Return the [X, Y] coordinate for the center point of the cell that contains the specified text.  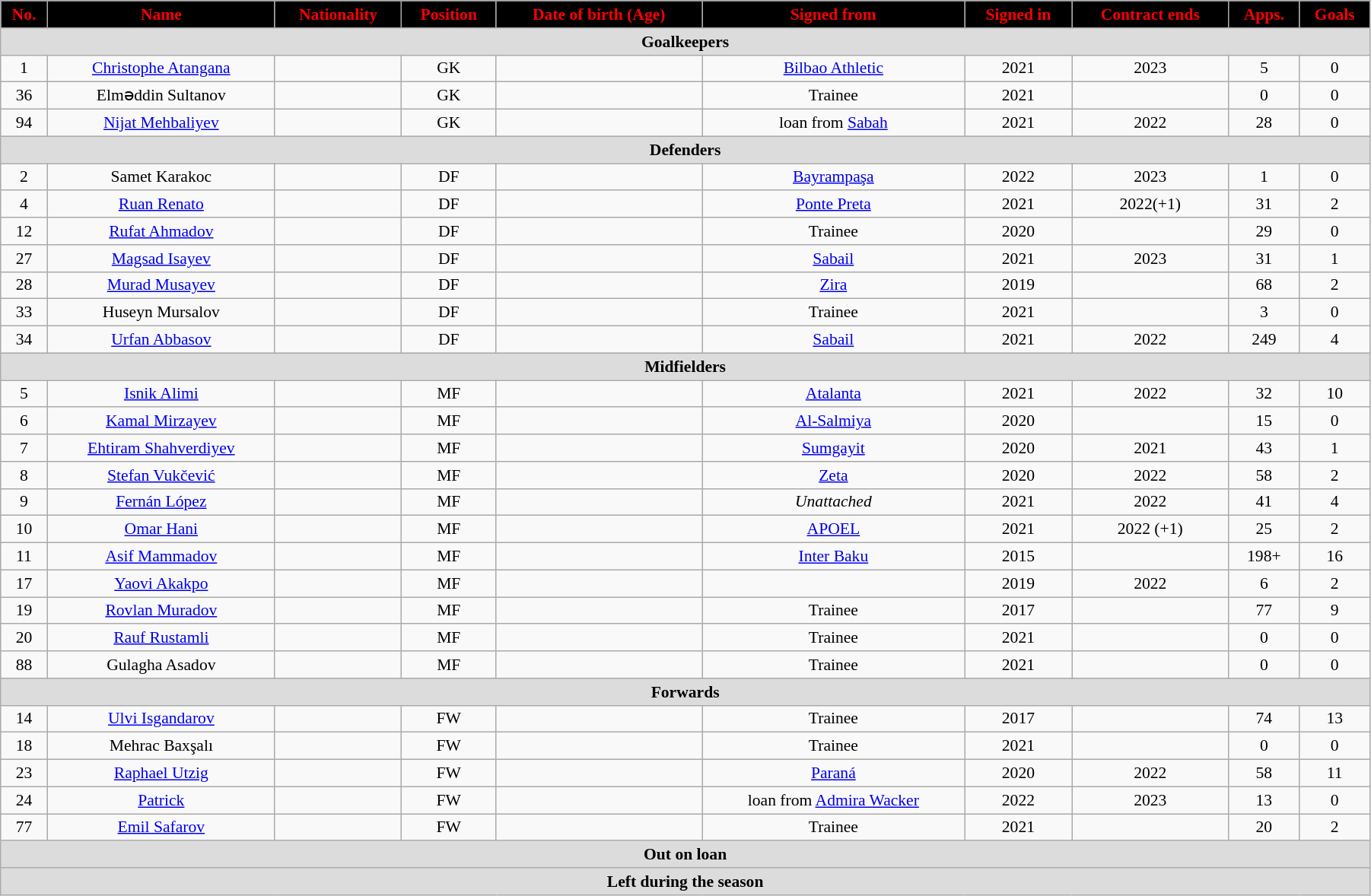
Inter Baku [834, 557]
Omar Hani [161, 529]
19 [24, 611]
2015 [1018, 557]
8 [24, 475]
15 [1264, 421]
Position [449, 14]
Defenders [685, 150]
Isnik Alimi [161, 394]
29 [1264, 231]
Left during the season [685, 882]
Rufat Ahmadov [161, 231]
33 [24, 313]
Rauf Rustamli [161, 638]
74 [1264, 719]
Nationality [338, 14]
Christophe Atangana [161, 68]
Murad Musayev [161, 285]
Gulagha Asadov [161, 665]
3 [1264, 313]
18 [24, 746]
94 [24, 123]
12 [24, 231]
Date of birth (Age) [600, 14]
Ponte Preta [834, 205]
2022 (+1) [1150, 529]
Magsad Isayev [161, 259]
7 [24, 448]
68 [1264, 285]
27 [24, 259]
36 [24, 96]
198+ [1264, 557]
loan from Sabah [834, 123]
Huseyn Mursalov [161, 313]
Urfan Abbasov [161, 340]
2022(+1) [1150, 205]
Emil Safarov [161, 828]
Unattached [834, 502]
Zira [834, 285]
Ehtiram Shahverdiyev [161, 448]
17 [24, 583]
25 [1264, 529]
Raphael Utzig [161, 774]
Asif Mammadov [161, 557]
Midfielders [685, 367]
Ulvi Isgandarov [161, 719]
No. [24, 14]
Paraná [834, 774]
Goals [1334, 14]
Nijat Mehbaliyev [161, 123]
Bilbao Athletic [834, 68]
Name [161, 14]
Bayrampaşa [834, 177]
Apps. [1264, 14]
Kamal Mirzayev [161, 421]
Yaovi Akakpo [161, 583]
Zeta [834, 475]
APOEL [834, 529]
Atalanta [834, 394]
Forwards [685, 692]
Al-Salmiya [834, 421]
41 [1264, 502]
loan from Admira Wacker [834, 800]
Ruan Renato [161, 205]
43 [1264, 448]
32 [1264, 394]
16 [1334, 557]
Mehrac Baxşalı [161, 746]
23 [24, 774]
Signed in [1018, 14]
88 [24, 665]
Stefan Vukčević [161, 475]
Elməddin Sultanov [161, 96]
34 [24, 340]
Sumgayit [834, 448]
Fernán López [161, 502]
Out on loan [685, 855]
Samet Karakoc [161, 177]
Contract ends [1150, 14]
249 [1264, 340]
24 [24, 800]
Rovlan Muradov [161, 611]
Signed from [834, 14]
14 [24, 719]
Patrick [161, 800]
Goalkeepers [685, 42]
